Search for the cell housing the specified text and yield its (x, y) center coordinate. 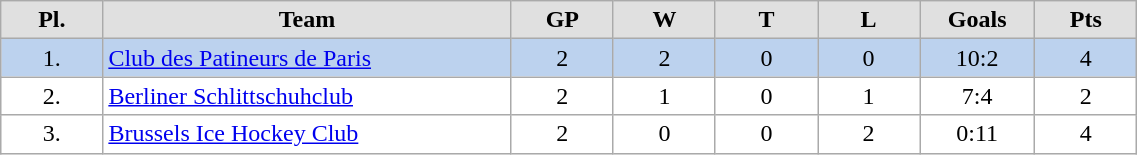
GP (562, 20)
L (869, 20)
T (766, 20)
Goals (978, 20)
Pts (1086, 20)
Brussels Ice Hockey Club (307, 134)
Club des Patineurs de Paris (307, 58)
3. (52, 134)
Team (307, 20)
2. (52, 96)
Berliner Schlittschuhclub (307, 96)
7:4 (978, 96)
1. (52, 58)
10:2 (978, 58)
0:11 (978, 134)
Pl. (52, 20)
W (664, 20)
